Detect which cell encompasses the target text, then output its [x, y] center coordinate. 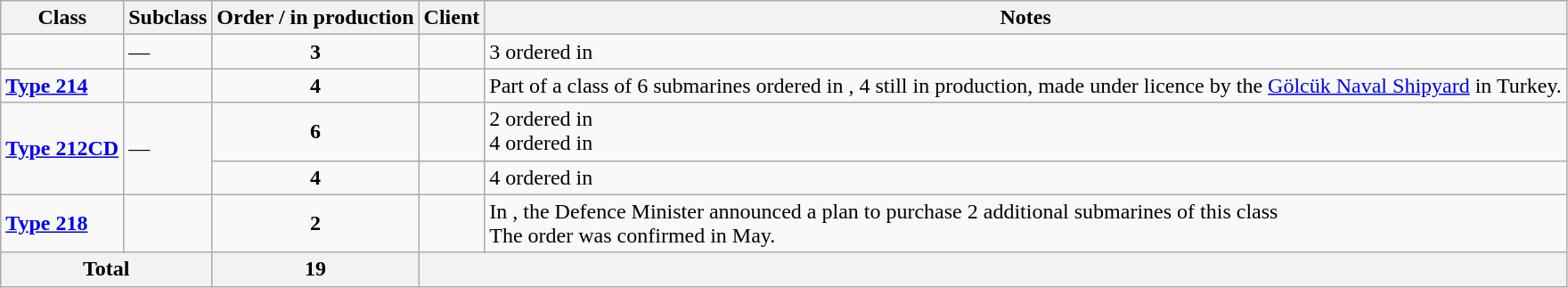
Subclass [167, 18]
Notes [1026, 18]
Order / in production [315, 18]
4 ordered in [1026, 177]
Type 214 [62, 86]
3 ordered in [1026, 52]
2 [315, 223]
Class [62, 18]
6 [315, 132]
Client [452, 18]
Type 212CD [62, 148]
3 [315, 52]
Type 218 [62, 223]
19 [315, 269]
In , the Defence Minister announced a plan to purchase 2 additional submarines of this classThe order was confirmed in May. [1026, 223]
2 ordered in 4 ordered in [1026, 132]
Part of a class of 6 submarines ordered in , 4 still in production, made under licence by the Gölcük Naval Shipyard in Turkey. [1026, 86]
Total [107, 269]
